Locate the cell with the specified text and output its [x, y] center coordinate. 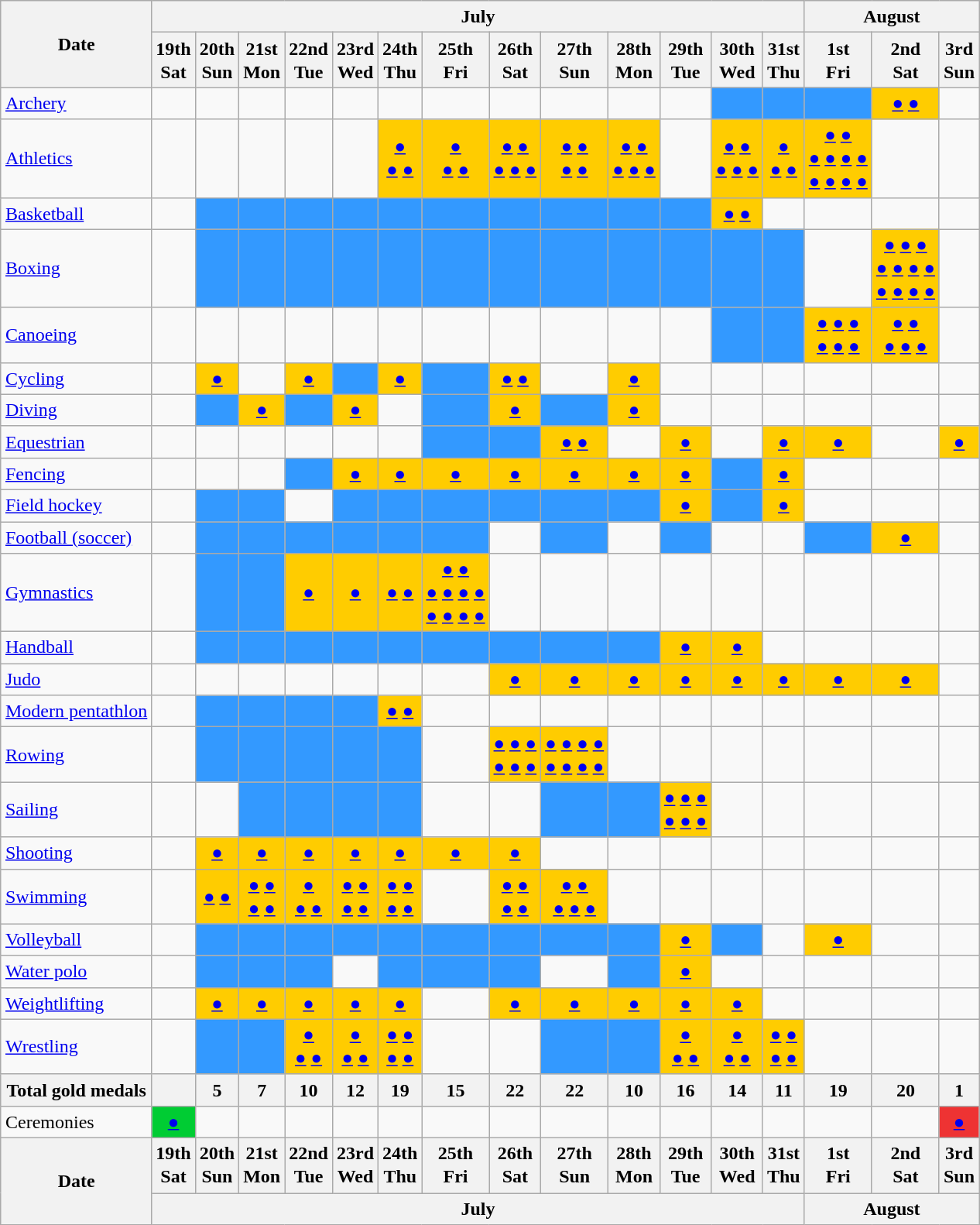
15 [455, 1090]
16 [686, 1090]
Shooting [76, 853]
7 [262, 1090]
Canoeing [76, 335]
Field hockey [76, 505]
5 [217, 1090]
12 [355, 1090]
14 [737, 1090]
Sailing [76, 810]
Handball [76, 647]
Cycling [76, 378]
Archery [76, 104]
1 [958, 1090]
Water polo [76, 971]
Athletics [76, 158]
Boxing [76, 268]
Equestrian [76, 441]
Modern pentathlon [76, 711]
Wrestling [76, 1047]
Diving [76, 410]
Fencing [76, 474]
Swimming [76, 897]
20 [906, 1090]
Gymnastics [76, 593]
Judo [76, 680]
Basketball [76, 214]
Volleyball [76, 940]
Ceremonies [76, 1121]
Total gold medals [76, 1090]
Football (soccer) [76, 537]
Weightlifting [76, 1004]
11 [783, 1090]
● ● ●● ● ● ●● ● ● ● [906, 268]
Rowing [76, 754]
● ● ● ●● ● ● ● [574, 754]
